Output the (x, y) coordinate of the center of the cell containing the given text.  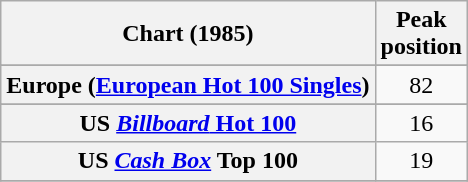
Chart (1985) (188, 34)
16 (421, 123)
19 (421, 161)
Europe (European Hot 100 Singles) (188, 85)
Peakposition (421, 34)
US Cash Box Top 100 (188, 161)
US Billboard Hot 100 (188, 123)
82 (421, 85)
